Find where the given text appears and provide that cell's center as (X, Y) coordinate. 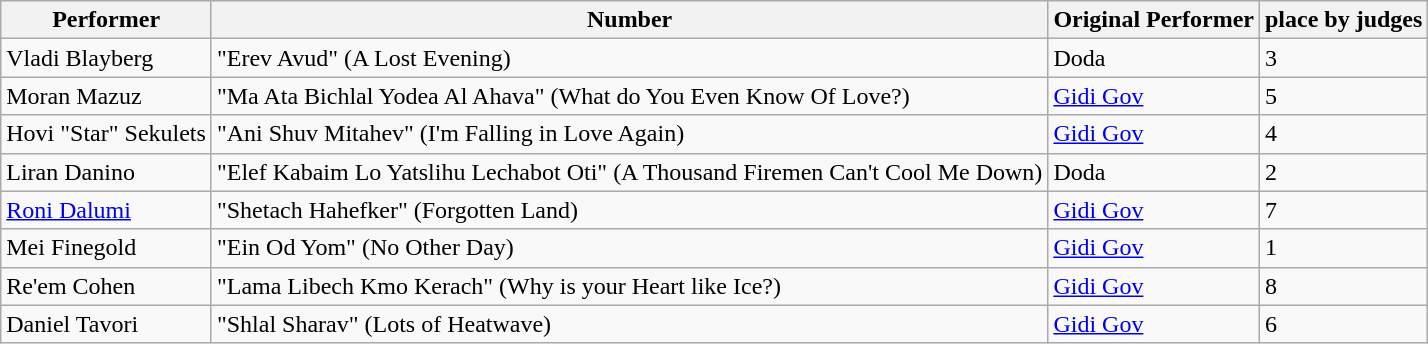
Vladi Blayberg (106, 58)
7 (1343, 210)
"Ein Od Yom" (No Other Day) (629, 248)
"Shetach Hahefker" (Forgotten Land) (629, 210)
Mei Finegold (106, 248)
3 (1343, 58)
4 (1343, 134)
Daniel Tavori (106, 324)
Re'em Cohen (106, 286)
"Ani Shuv Mitahev" (I'm Falling in Love Again) (629, 134)
"Shlal Sharav" (Lots of Heatwave) (629, 324)
place by judges (1343, 20)
Moran Mazuz (106, 96)
8 (1343, 286)
2 (1343, 172)
"Lama Libech Kmo Kerach" (Why is your Heart like Ice?) (629, 286)
"Ma Ata Bichlal Yodea Al Ahava" (What do You Even Know Of Love?) (629, 96)
Roni Dalumi (106, 210)
"Elef Kabaim Lo Yatslihu Lechabot Oti" (A Thousand Firemen Can't Cool Me Down) (629, 172)
Original Performer (1154, 20)
1 (1343, 248)
"Erev Avud" (A Lost Evening) (629, 58)
6 (1343, 324)
Performer (106, 20)
5 (1343, 96)
Number (629, 20)
Hovi "Star" Sekulets (106, 134)
Liran Danino (106, 172)
